Scan for the cell matching the given text and deliver its (x, y) coordinate at center. 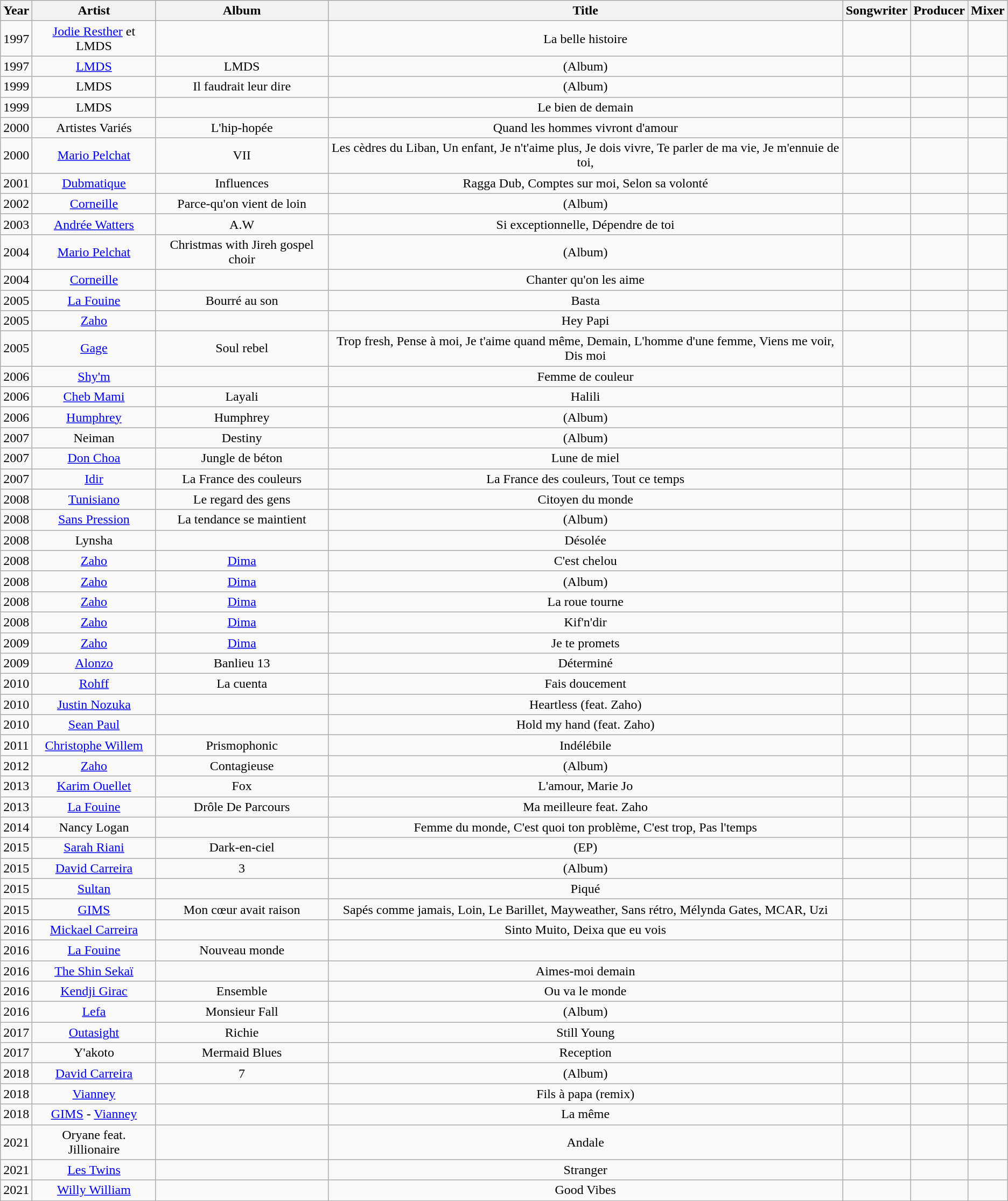
Sans Pression (94, 520)
Nouveau monde (242, 950)
GIMS (94, 909)
Monsieur Fall (242, 1012)
Hey Papi (585, 321)
Contagieuse (242, 766)
Le bien de demain (585, 107)
La tendance se maintient (242, 520)
Sultan (94, 889)
L'amour, Marie Jo (585, 786)
La France des couleurs, Tout ce temps (585, 479)
Lynsha (94, 540)
Ma meilleure feat. Zaho (585, 807)
Good Vibes (585, 1190)
Kendji Girac (94, 991)
Rohff (94, 684)
C'est chelou (585, 561)
La belle histoire (585, 39)
La roue tourne (585, 602)
Kif'n'dir (585, 622)
Shy'm (94, 376)
Vianney (94, 1094)
Artist (94, 11)
7 (242, 1073)
Sarah Riani (94, 848)
La même (585, 1114)
Hold my hand (feat. Zaho) (585, 725)
Y'akoto (94, 1053)
Cheb Mami (94, 397)
Christmas with Jireh gospel choir (242, 252)
Gage (94, 349)
Influences (242, 183)
Soul rebel (242, 349)
Les Twins (94, 1170)
Album (242, 11)
2002 (16, 204)
Layali (242, 397)
2001 (16, 183)
Fils à papa (remix) (585, 1094)
Mixer (988, 11)
La cuenta (242, 684)
Désolée (585, 540)
Don Choa (94, 458)
The Shin Sekaï (94, 971)
Il faudrait leur dire (242, 87)
2012 (16, 766)
Reception (585, 1053)
Richie (242, 1032)
Femme du monde, C'est quoi ton problème, C'est trop, Pas l'temps (585, 827)
2014 (16, 827)
Year (16, 11)
Jodie Resther et LMDS (94, 39)
Piqué (585, 889)
Déterminé (585, 664)
Basta (585, 300)
Dubmatique (94, 183)
2011 (16, 745)
Lune de miel (585, 458)
Je te promets (585, 643)
Destiny (242, 438)
Halili (585, 397)
Mon cœur avait raison (242, 909)
Outasight (94, 1032)
Justin Nozuka (94, 704)
Bourré au son (242, 300)
Tunisiano (94, 499)
Neiman (94, 438)
Mickael Carreira (94, 930)
Banlieu 13 (242, 664)
3 (242, 868)
Ou va le monde (585, 991)
A.W (242, 224)
Si exceptionnelle, Dépendre de toi (585, 224)
Fox (242, 786)
Le regard des gens (242, 499)
Karim Ouellet (94, 786)
Nancy Logan (94, 827)
Andrée Watters (94, 224)
Femme de couleur (585, 376)
Lefa (94, 1012)
Citoyen du monde (585, 499)
Aimes-moi demain (585, 971)
Mermaid Blues (242, 1053)
Quand les hommes vivront d'amour (585, 128)
VII (242, 155)
Heartless (feat. Zaho) (585, 704)
Jungle de béton (242, 458)
Still Young (585, 1032)
Ensemble (242, 991)
Trop fresh, Pense à moi, Je t'aime quand même, Demain, L'homme d'une femme, Viens me voir, Dis moi (585, 349)
Parce-qu'on vient de loin (242, 204)
Idir (94, 479)
Drôle De Parcours (242, 807)
Ragga Dub, Comptes sur moi, Selon sa volonté (585, 183)
Christophe Willem (94, 745)
Dark-en-ciel (242, 848)
Sapés comme jamais, Loin, Le Barillet, Mayweather, Sans rétro, Mélynda Gates, MCAR, Uzi (585, 909)
Indélébile (585, 745)
Les cèdres du Liban, Un enfant, Je n't'aime plus, Je dois vivre, Te parler de ma vie, Je m'ennuie de toi, (585, 155)
Oryane feat. Jillionaire (94, 1142)
Willy William (94, 1190)
Title (585, 11)
Chanter qu'on les aime (585, 280)
Fais doucement (585, 684)
Sinto Muito, Deixa que eu vois (585, 930)
L'hip-hopée (242, 128)
La France des couleurs (242, 479)
(EP) (585, 848)
Prismophonic (242, 745)
2003 (16, 224)
Stranger (585, 1170)
Artistes Variés (94, 128)
Sean Paul (94, 725)
GIMS - Vianney (94, 1114)
Songwriter (877, 11)
Andale (585, 1142)
Producer (939, 11)
Alonzo (94, 664)
